Return the (X, Y) coordinate for the center point of the cell that contains the specified text.  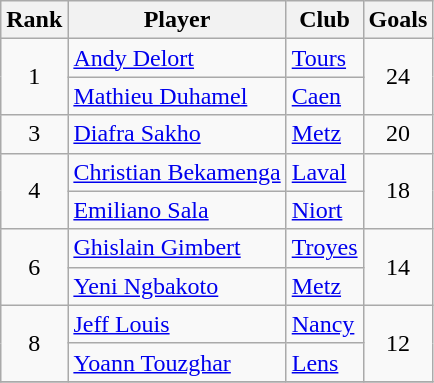
1 (34, 77)
12 (398, 343)
Caen (324, 96)
Niort (324, 210)
20 (398, 134)
Andy Delort (177, 58)
Troyes (324, 248)
24 (398, 77)
18 (398, 191)
Tours (324, 58)
Ghislain Gimbert (177, 248)
Jeff Louis (177, 324)
Mathieu Duhamel (177, 96)
14 (398, 267)
Yoann Touzghar (177, 362)
Christian Bekamenga (177, 172)
6 (34, 267)
Player (177, 20)
Lens (324, 362)
Nancy (324, 324)
Yeni Ngbakoto (177, 286)
3 (34, 134)
8 (34, 343)
Club (324, 20)
Emiliano Sala (177, 210)
Goals (398, 20)
4 (34, 191)
Diafra Sakho (177, 134)
Rank (34, 20)
Laval (324, 172)
